From the cell containing the given text, extract its center point as (X, Y) coordinate. 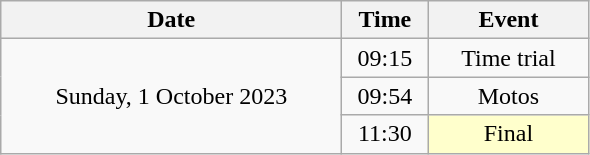
Time (385, 20)
Sunday, 1 October 2023 (172, 96)
Final (508, 134)
Event (508, 20)
Motos (508, 96)
11:30 (385, 134)
Time trial (508, 58)
09:15 (385, 58)
Date (172, 20)
09:54 (385, 96)
